Return (X, Y) of the center of cell containing provided text 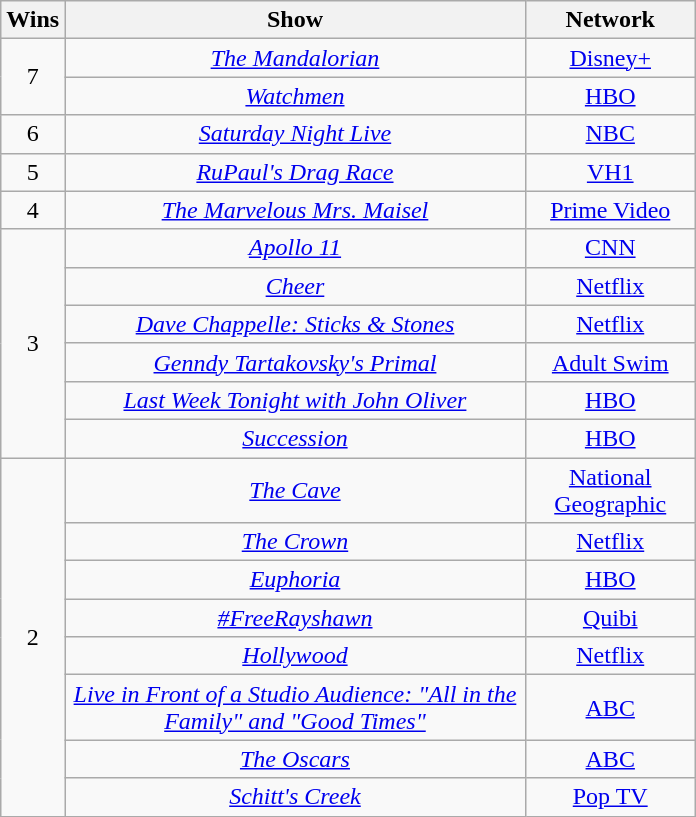
6 (33, 134)
3 (33, 343)
Euphoria (295, 580)
Dave Chappelle: Sticks & Stones (295, 324)
VH1 (610, 172)
Genndy Tartakovsky's Primal (295, 362)
2 (33, 637)
Prime Video (610, 210)
The Cave (295, 490)
National Geographic (610, 490)
Saturday Night Live (295, 134)
Hollywood (295, 656)
Watchmen (295, 96)
Schitt's Creek (295, 797)
Quibi (610, 618)
4 (33, 210)
The Mandalorian (295, 58)
Disney+ (610, 58)
RuPaul's Drag Race (295, 172)
Adult Swim (610, 362)
Wins (33, 20)
Show (295, 20)
The Crown (295, 542)
Live in Front of a Studio Audience: "All in the Family" and "Good Times" (295, 708)
Last Week Tonight with John Oliver (295, 400)
Cheer (295, 286)
Pop TV (610, 797)
7 (33, 77)
Succession (295, 438)
The Marvelous Mrs. Maisel (295, 210)
The Oscars (295, 759)
CNN (610, 248)
NBC (610, 134)
#FreeRayshawn (295, 618)
Network (610, 20)
Apollo 11 (295, 248)
5 (33, 172)
